Pinpoint the cell where the given text exists, returning its [x, y] midpoint coordinate. 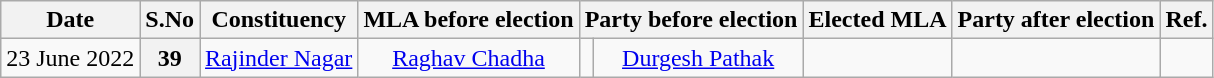
Elected MLA [878, 20]
Durgesh Pathak [698, 58]
Party after election [1056, 20]
Rajinder Nagar [279, 58]
Constituency [279, 20]
Ref. [1186, 20]
Party before election [691, 20]
Date [70, 20]
23 June 2022 [70, 58]
Raghav Chadha [468, 58]
39 [170, 58]
S.No [170, 20]
MLA before election [468, 20]
